Capture the cell that displays the provided text and extract its [X, Y] central coordinate. 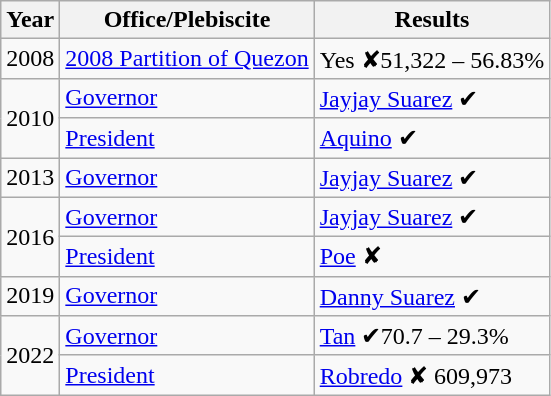
Results [432, 20]
2019 [30, 296]
2016 [30, 236]
Yes ✘51,322 – 56.83% [432, 59]
Year [30, 20]
Tan ✔70.7 – 29.3% [432, 336]
2008 Partition of Quezon [187, 59]
Danny Suarez ✔ [432, 296]
2013 [30, 178]
Aquino ✔ [432, 138]
Poe ✘ [432, 257]
2022 [30, 356]
Office/Plebiscite [187, 20]
Robredo ✘ 609,973 [432, 375]
2010 [30, 118]
2008 [30, 59]
